Return the (x, y) coordinate for the center point of the cell that contains the specified text.  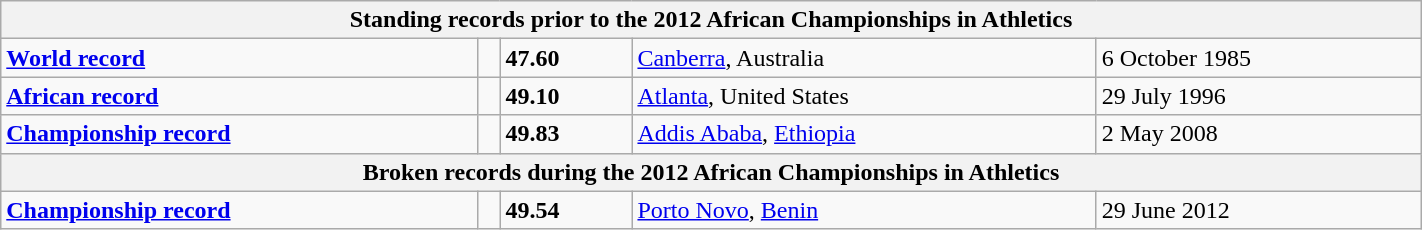
Atlanta, United States (864, 96)
Standing records prior to the 2012 African Championships in Athletics (711, 20)
29 July 1996 (1258, 96)
47.60 (566, 58)
6 October 1985 (1258, 58)
World record (240, 58)
29 June 2012 (1258, 210)
49.83 (566, 134)
49.10 (566, 96)
Canberra, Australia (864, 58)
African record (240, 96)
49.54 (566, 210)
Addis Ababa, Ethiopia (864, 134)
Broken records during the 2012 African Championships in Athletics (711, 172)
Porto Novo, Benin (864, 210)
2 May 2008 (1258, 134)
